Find where the given text appears and provide that cell's center as [x, y] coordinate. 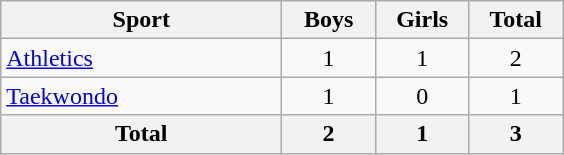
0 [422, 96]
3 [516, 134]
Athletics [142, 58]
Taekwondo [142, 96]
Girls [422, 20]
Sport [142, 20]
Boys [329, 20]
